Locate the cell with the specified text and output its [X, Y] center coordinate. 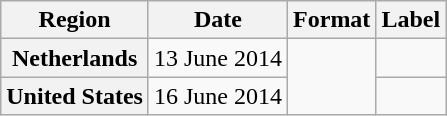
Region [75, 20]
United States [75, 96]
16 June 2014 [218, 96]
Date [218, 20]
Label [411, 20]
Netherlands [75, 58]
13 June 2014 [218, 58]
Format [332, 20]
